Detect which cell encompasses the target text, then output its (X, Y) center coordinate. 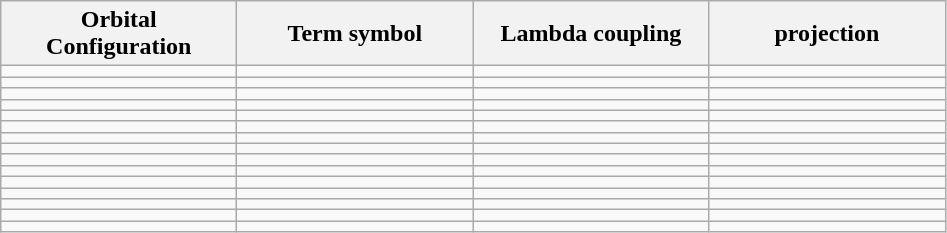
Orbital Configuration (119, 34)
Term symbol (355, 34)
Lambda coupling (591, 34)
projection (827, 34)
